Determine the [X, Y] coordinate at the center of the cell enclosing the given text.  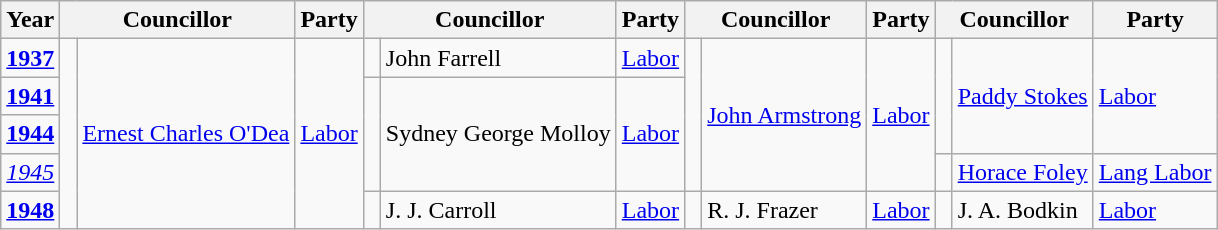
1937 [30, 58]
John Farrell [498, 58]
1941 [30, 96]
Lang Labor [1155, 172]
J. J. Carroll [498, 210]
J. A. Bodkin [1022, 210]
Horace Foley [1022, 172]
Ernest Charles O'Dea [186, 134]
John Armstrong [784, 115]
1948 [30, 210]
R. J. Frazer [784, 210]
Year [30, 20]
Paddy Stokes [1022, 96]
1944 [30, 134]
1945 [30, 172]
Sydney George Molloy [498, 134]
